Return (X, Y) of the center of cell containing provided text 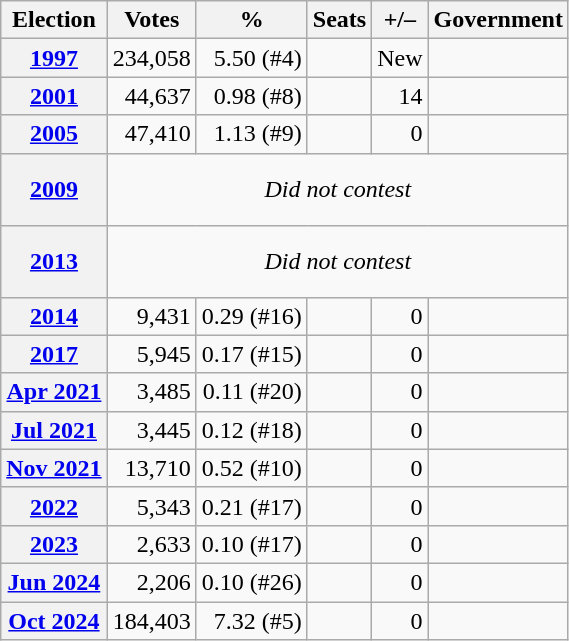
Jul 2021 (54, 430)
Government (498, 20)
5.50 (#4) (252, 58)
Oct 2024 (54, 621)
9,431 (152, 316)
0.17 (#15) (252, 354)
184,403 (152, 621)
0.10 (#17) (252, 544)
0.10 (#26) (252, 582)
0.12 (#18) (252, 430)
5,945 (152, 354)
234,058 (152, 58)
New (400, 58)
47,410 (152, 134)
Seats (339, 20)
2001 (54, 96)
5,343 (152, 506)
1997 (54, 58)
2014 (54, 316)
2017 (54, 354)
1.13 (#9) (252, 134)
0.52 (#10) (252, 468)
2,206 (152, 582)
2,633 (152, 544)
0.21 (#17) (252, 506)
+/– (400, 20)
0.29 (#16) (252, 316)
14 (400, 96)
2009 (54, 189)
Votes (152, 20)
7.32 (#5) (252, 621)
2005 (54, 134)
2022 (54, 506)
2013 (54, 261)
Nov 2021 (54, 468)
Election (54, 20)
0.11 (#20) (252, 392)
3,485 (152, 392)
Apr 2021 (54, 392)
2023 (54, 544)
3,445 (152, 430)
44,637 (152, 96)
13,710 (152, 468)
% (252, 20)
Jun 2024 (54, 582)
0.98 (#8) (252, 96)
